Provide the (X, Y) coordinate of the cell's center where the given text is located.  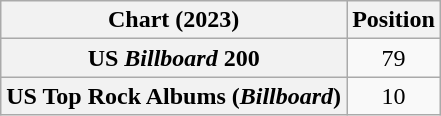
US Billboard 200 (174, 58)
Chart (2023) (174, 20)
US Top Rock Albums (Billboard) (174, 96)
Position (394, 20)
79 (394, 58)
10 (394, 96)
